From the cell containing the given text, extract its center point as (x, y) coordinate. 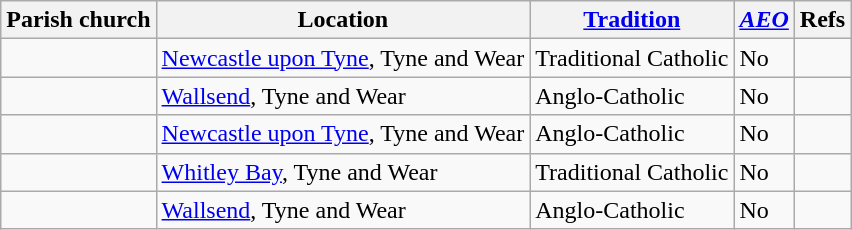
Tradition (632, 20)
Parish church (78, 20)
Location (343, 20)
Refs (822, 20)
Whitley Bay, Tyne and Wear (343, 172)
AEO (764, 20)
